Output the (x, y) coordinate of the center of the cell containing the given text.  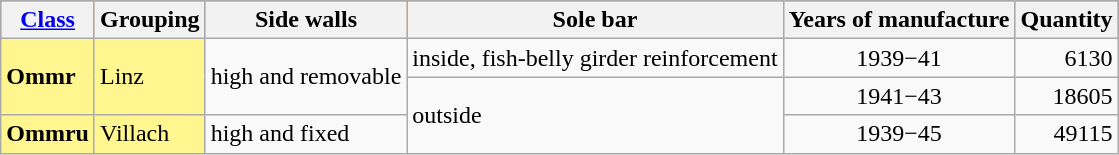
high and removable (306, 77)
6130 (1066, 58)
49115 (1066, 134)
Ommr (48, 77)
Years of manufacture (899, 20)
Sole bar (595, 20)
Quantity (1066, 20)
Side walls (306, 20)
Linz (150, 77)
18605 (1066, 96)
Grouping (150, 20)
Ommru (48, 134)
Class (48, 20)
inside, fish-belly girder reinforcement (595, 58)
outside (595, 115)
1939−41 (899, 58)
high and fixed (306, 134)
Villach (150, 134)
1941−43 (899, 96)
1939−45 (899, 134)
